For the text-containing cell, return its midpoint in [X, Y] coordinate format. 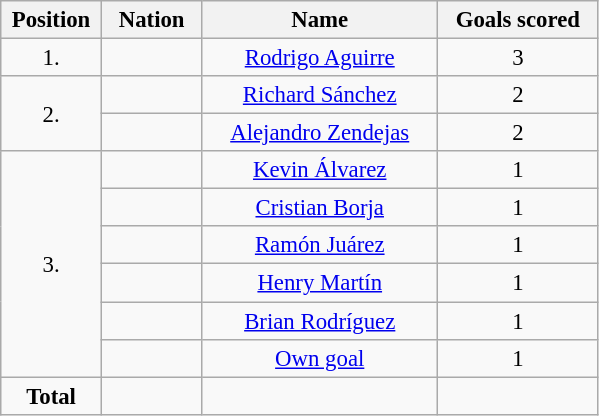
Nation [152, 20]
Ramón Juárez [320, 245]
Cristian Borja [320, 208]
Brian Rodríguez [320, 321]
Total [52, 396]
2. [52, 114]
Own goal [320, 358]
3 [518, 58]
Rodrigo Aguirre [320, 58]
Richard Sánchez [320, 95]
Name [320, 20]
Alejandro Zendejas [320, 133]
3. [52, 264]
1. [52, 58]
Kevin Álvarez [320, 170]
Henry Martín [320, 283]
Position [52, 20]
Goals scored [518, 20]
